Capture the cell that displays the provided text and extract its [X, Y] central coordinate. 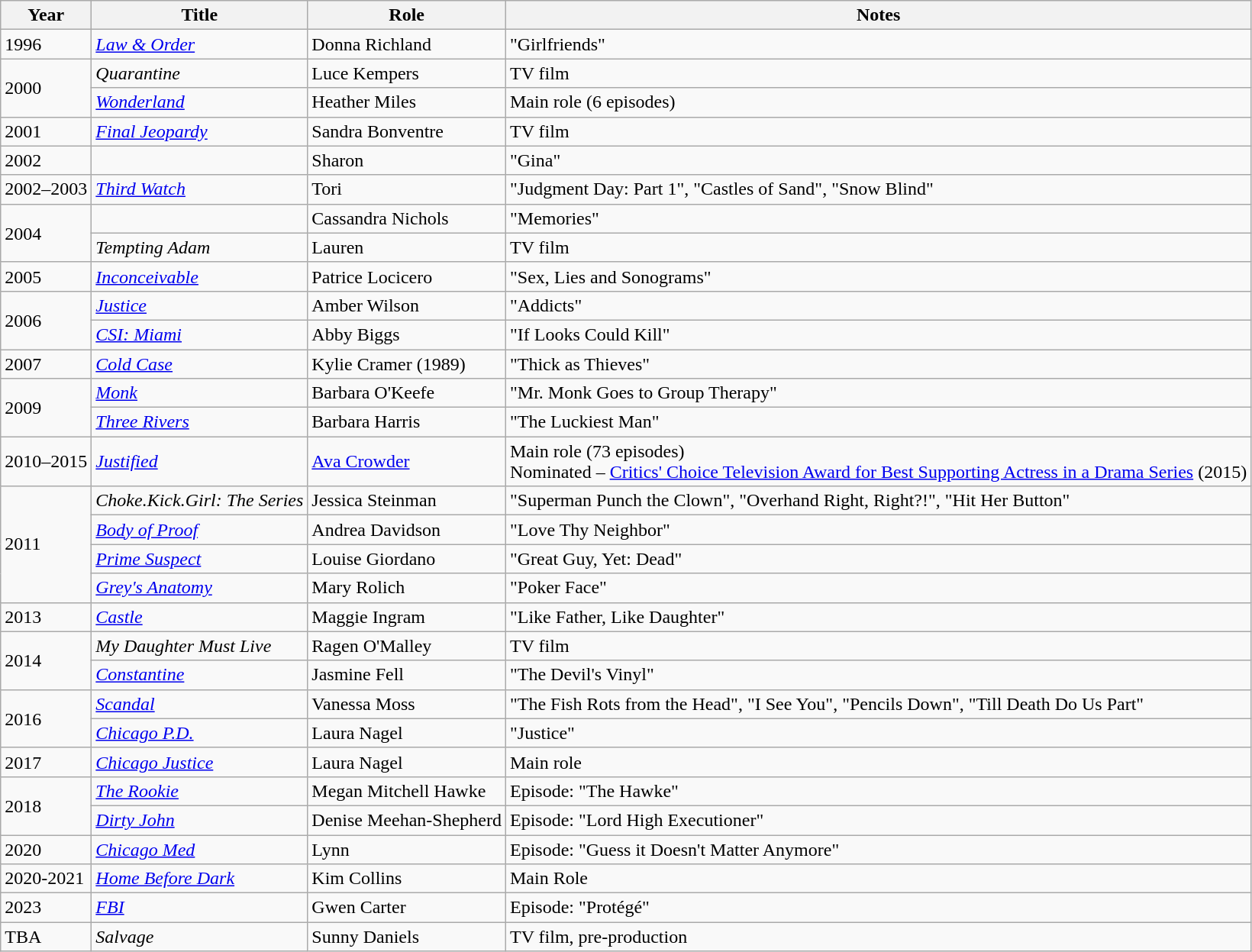
"The Fish Rots from the Head", "I See You", "Pencils Down", "Till Death Do Us Part" [878, 704]
My Daughter Must Live [200, 646]
"Memories" [878, 218]
Sunny Daniels [407, 937]
Jessica Steinman [407, 501]
Grey's Anatomy [200, 588]
2017 [46, 762]
2006 [46, 320]
Ava Crowder [407, 461]
2020 [46, 850]
Body of Proof [200, 530]
Sandra Bonventre [407, 131]
FBI [200, 908]
"Superman Punch the Clown", "Overhand Right, Right?!", "Hit Her Button" [878, 501]
Home Before Dark [200, 879]
Main role (6 episodes) [878, 102]
Kylie Cramer (1989) [407, 364]
2014 [46, 660]
Dirty John [200, 820]
Wonderland [200, 102]
2009 [46, 408]
Vanessa Moss [407, 704]
2000 [46, 88]
Tempting Adam [200, 247]
Choke.Kick.Girl: The Series [200, 501]
Lauren [407, 247]
Quarantine [200, 73]
2010–2015 [46, 461]
Year [46, 15]
TBA [46, 937]
Constantine [200, 675]
2004 [46, 233]
2001 [46, 131]
Prime Suspect [200, 559]
Luce Kempers [407, 73]
1996 [46, 44]
"Justice" [878, 733]
Gwen Carter [407, 908]
Megan Mitchell Hawke [407, 791]
Abby Biggs [407, 334]
CSI: Miami [200, 334]
2002–2003 [46, 189]
Tori [407, 189]
Andrea Davidson [407, 530]
Chicago P.D. [200, 733]
Main Role [878, 879]
Three Rivers [200, 422]
Kim Collins [407, 879]
Inconceivable [200, 276]
"Poker Face" [878, 588]
2020-2021 [46, 879]
Maggie Ingram [407, 617]
"Gina" [878, 160]
Patrice Locicero [407, 276]
"Great Guy, Yet: Dead" [878, 559]
Amber Wilson [407, 305]
2007 [46, 364]
Role [407, 15]
Louise Giordano [407, 559]
"Addicts" [878, 305]
"Thick as Thieves" [878, 364]
Episode: "Guess it Doesn't Matter Anymore" [878, 850]
Third Watch [200, 189]
The Rookie [200, 791]
Scandal [200, 704]
"Mr. Monk Goes to Group Therapy" [878, 393]
Final Jeopardy [200, 131]
Episode: "The Hawke" [878, 791]
Notes [878, 15]
Salvage [200, 937]
2023 [46, 908]
Monk [200, 393]
2018 [46, 805]
"Like Father, Like Daughter" [878, 617]
2013 [46, 617]
"Sex, Lies and Sonograms" [878, 276]
Sharon [407, 160]
"If Looks Could Kill" [878, 334]
Mary Rolich [407, 588]
Main role [878, 762]
2011 [46, 544]
Main role (73 episodes)Nominated – Critics' Choice Television Award for Best Supporting Actress in a Drama Series (2015) [878, 461]
Barbara O'Keefe [407, 393]
"Girlfriends" [878, 44]
2016 [46, 718]
TV film, pre-production [878, 937]
Justified [200, 461]
"Love Thy Neighbor" [878, 530]
"The Devil's Vinyl" [878, 675]
Donna Richland [407, 44]
"Judgment Day: Part 1", "Castles of Sand", "Snow Blind" [878, 189]
Jasmine Fell [407, 675]
Chicago Justice [200, 762]
Episode: "Protégé" [878, 908]
Cassandra Nichols [407, 218]
2002 [46, 160]
Title [200, 15]
Law & Order [200, 44]
Lynn [407, 850]
Denise Meehan-Shepherd [407, 820]
Barbara Harris [407, 422]
Castle [200, 617]
Heather Miles [407, 102]
Justice [200, 305]
"The Luckiest Man" [878, 422]
Episode: "Lord High Executioner" [878, 820]
Cold Case [200, 364]
Ragen O'Malley [407, 646]
2005 [46, 276]
Chicago Med [200, 850]
